From the cell containing the given text, extract its center point as [x, y] coordinate. 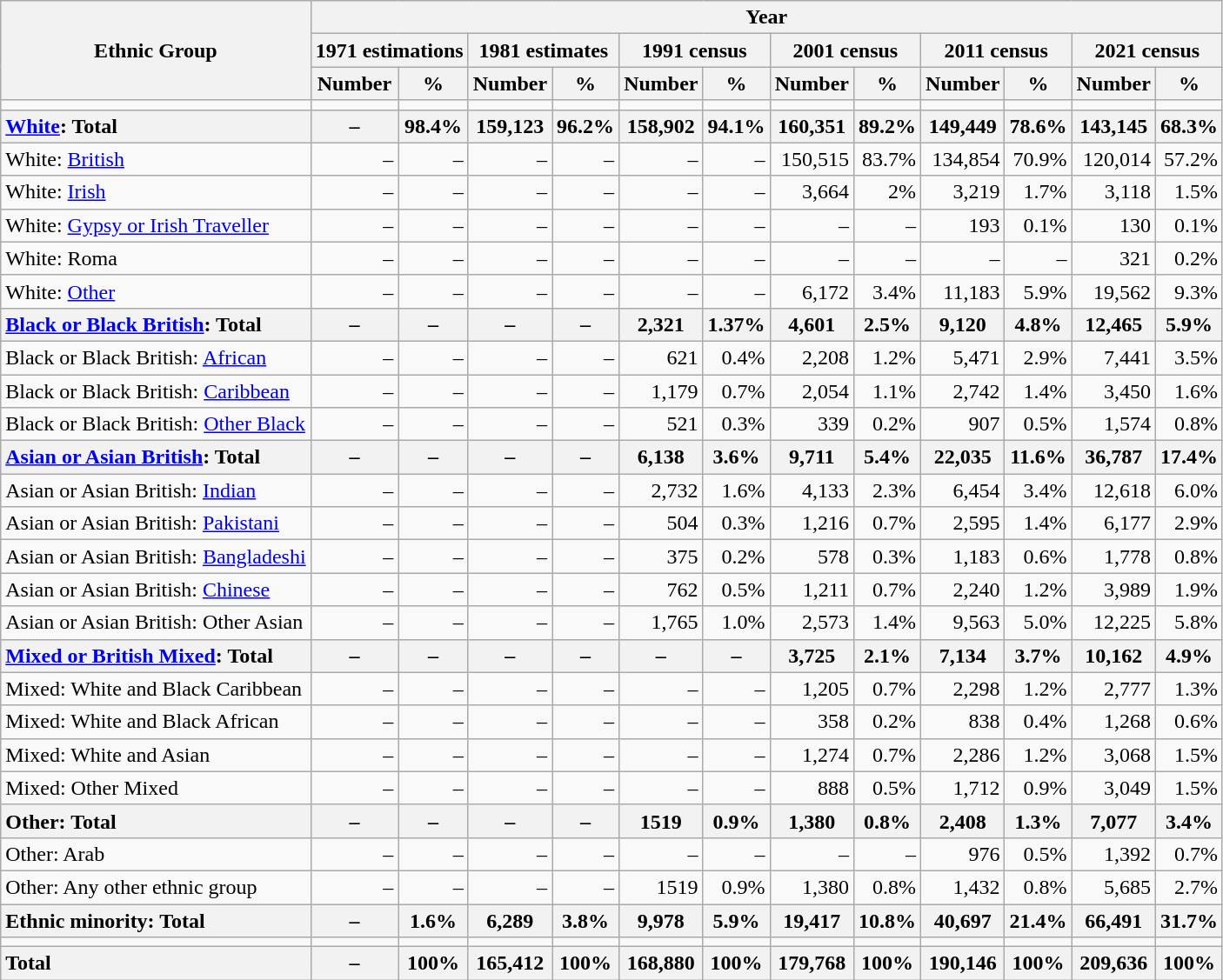
158,902 [661, 126]
2,054 [812, 390]
1,274 [812, 755]
2,595 [963, 523]
89.2% [887, 126]
11,183 [963, 291]
10,162 [1113, 656]
1,432 [963, 887]
5.8% [1188, 623]
7,441 [1113, 357]
907 [963, 424]
2001 census [845, 50]
9,711 [812, 457]
578 [812, 557]
888 [812, 788]
3,049 [1113, 788]
Asian or Asian British: Other Asian [156, 623]
1,778 [1113, 557]
2021 census [1146, 50]
9,563 [963, 623]
Black or Black British: African [156, 357]
375 [661, 557]
209,636 [1113, 963]
78.6% [1039, 126]
4.8% [1039, 324]
1,211 [812, 590]
3.8% [586, 921]
2,208 [812, 357]
3.7% [1039, 656]
3.5% [1188, 357]
96.2% [586, 126]
White: British [156, 159]
57.2% [1188, 159]
193 [963, 225]
12,465 [1113, 324]
160,351 [812, 126]
9,120 [963, 324]
2.1% [887, 656]
31.7% [1188, 921]
40,697 [963, 921]
143,145 [1113, 126]
762 [661, 590]
12,225 [1113, 623]
70.9% [1039, 159]
2,573 [812, 623]
2,321 [661, 324]
98.4% [433, 126]
2,286 [963, 755]
68.3% [1188, 126]
1,205 [812, 689]
4,601 [812, 324]
2011 census [997, 50]
5,471 [963, 357]
838 [963, 722]
Black or Black British: Other Black [156, 424]
6,177 [1113, 523]
Asian or Asian British: Indian [156, 490]
21.4% [1039, 921]
1,179 [661, 390]
Asian or Asian British: Total [156, 457]
Asian or Asian British: Pakistani [156, 523]
9.3% [1188, 291]
Mixed: White and Black Caribbean [156, 689]
White: Other [156, 291]
Other: Total [156, 821]
149,449 [963, 126]
1.0% [736, 623]
19,417 [812, 921]
Mixed: Other Mixed [156, 788]
339 [812, 424]
Black or Black British: Caribbean [156, 390]
2,742 [963, 390]
2,298 [963, 689]
Mixed: White and Asian [156, 755]
2,240 [963, 590]
Other: Arab [156, 854]
120,014 [1113, 159]
6,289 [510, 921]
159,123 [510, 126]
2.5% [887, 324]
1,183 [963, 557]
Asian or Asian British: Chinese [156, 590]
66,491 [1113, 921]
321 [1113, 258]
3.6% [736, 457]
White: Irish [156, 192]
168,880 [661, 963]
Year [766, 17]
3,219 [963, 192]
6,138 [661, 457]
9,978 [661, 921]
Ethnic minority: Total [156, 921]
5,685 [1113, 887]
1.9% [1188, 590]
1.37% [736, 324]
130 [1113, 225]
12,618 [1113, 490]
4.9% [1188, 656]
150,515 [812, 159]
5.0% [1039, 623]
2,732 [661, 490]
3,664 [812, 192]
36,787 [1113, 457]
Other: Any other ethnic group [156, 887]
1,392 [1113, 854]
3,989 [1113, 590]
6,172 [812, 291]
976 [963, 854]
1,765 [661, 623]
White: Total [156, 126]
134,854 [963, 159]
5.4% [887, 457]
179,768 [812, 963]
1971 estimations [390, 50]
Total [156, 963]
1,268 [1113, 722]
Black or Black British: Total [156, 324]
2,408 [963, 821]
10.8% [887, 921]
521 [661, 424]
1,712 [963, 788]
190,146 [963, 963]
White: Gypsy or Irish Traveller [156, 225]
504 [661, 523]
2.7% [1188, 887]
7,134 [963, 656]
2% [887, 192]
94.1% [736, 126]
1.1% [887, 390]
1981 estimates [543, 50]
Mixed or British Mixed: Total [156, 656]
358 [812, 722]
6,454 [963, 490]
6.0% [1188, 490]
17.4% [1188, 457]
White: Roma [156, 258]
165,412 [510, 963]
3,725 [812, 656]
2,777 [1113, 689]
83.7% [887, 159]
621 [661, 357]
22,035 [963, 457]
1991 census [694, 50]
1.7% [1039, 192]
Mixed: White and Black African [156, 722]
3,450 [1113, 390]
Ethnic Group [156, 50]
4,133 [812, 490]
1,574 [1113, 424]
Asian or Asian British: Bangladeshi [156, 557]
3,068 [1113, 755]
11.6% [1039, 457]
19,562 [1113, 291]
1,216 [812, 523]
7,077 [1113, 821]
3,118 [1113, 192]
2.3% [887, 490]
